Return the (X, Y) coordinate for the center point of the cell that contains the specified text.  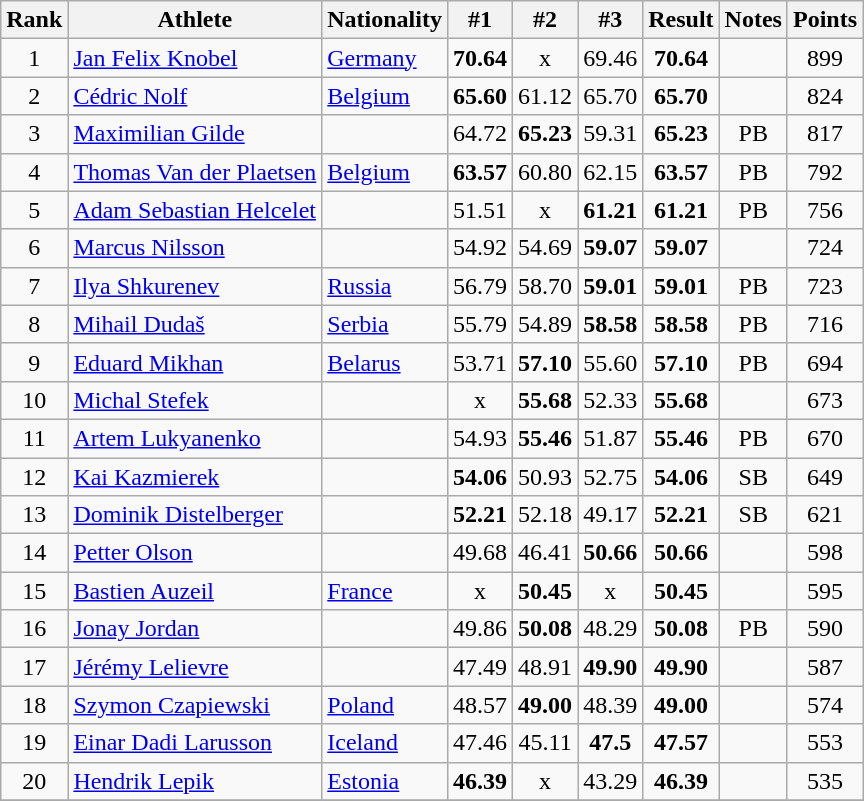
49.68 (480, 553)
49.17 (610, 515)
54.89 (546, 324)
Eduard Mikhan (195, 362)
47.57 (681, 743)
Michal Stefek (195, 400)
723 (824, 286)
587 (824, 667)
47.5 (610, 743)
17 (34, 667)
824 (824, 96)
52.75 (610, 477)
47.46 (480, 743)
1 (34, 58)
15 (34, 591)
724 (824, 248)
Result (681, 20)
Germany (385, 58)
59.31 (610, 134)
Kai Kazmierek (195, 477)
Hendrik Lepik (195, 781)
Jan Felix Knobel (195, 58)
48.29 (610, 629)
670 (824, 438)
649 (824, 477)
Poland (385, 705)
65.60 (480, 96)
64.72 (480, 134)
54.69 (546, 248)
#2 (546, 20)
Marcus Nilsson (195, 248)
18 (34, 705)
6 (34, 248)
54.93 (480, 438)
14 (34, 553)
Einar Dadi Larusson (195, 743)
Cédric Nolf (195, 96)
43.29 (610, 781)
553 (824, 743)
Nationality (385, 20)
Szymon Czapiewski (195, 705)
Jérémy Lelievre (195, 667)
53.71 (480, 362)
51.51 (480, 210)
45.11 (546, 743)
Adam Sebastian Helcelet (195, 210)
Estonia (385, 781)
13 (34, 515)
52.18 (546, 515)
58.70 (546, 286)
69.46 (610, 58)
574 (824, 705)
12 (34, 477)
46.41 (546, 553)
Athlete (195, 20)
Serbia (385, 324)
716 (824, 324)
Petter Olson (195, 553)
60.80 (546, 172)
7 (34, 286)
Belarus (385, 362)
4 (34, 172)
694 (824, 362)
#1 (480, 20)
11 (34, 438)
595 (824, 591)
48.39 (610, 705)
16 (34, 629)
54.92 (480, 248)
2 (34, 96)
51.87 (610, 438)
55.79 (480, 324)
598 (824, 553)
Ilya Shkurenev (195, 286)
55.60 (610, 362)
Thomas Van der Plaetsen (195, 172)
535 (824, 781)
Maximilian Gilde (195, 134)
3 (34, 134)
50.93 (546, 477)
Bastien Auzeil (195, 591)
621 (824, 515)
49.86 (480, 629)
56.79 (480, 286)
5 (34, 210)
France (385, 591)
19 (34, 743)
8 (34, 324)
20 (34, 781)
#3 (610, 20)
52.33 (610, 400)
673 (824, 400)
590 (824, 629)
Points (824, 20)
48.91 (546, 667)
62.15 (610, 172)
48.57 (480, 705)
817 (824, 134)
Iceland (385, 743)
792 (824, 172)
Artem Lukyanenko (195, 438)
10 (34, 400)
Russia (385, 286)
Mihail Dudaš (195, 324)
61.12 (546, 96)
756 (824, 210)
9 (34, 362)
Rank (34, 20)
Jonay Jordan (195, 629)
47.49 (480, 667)
899 (824, 58)
Dominik Distelberger (195, 515)
Notes (753, 20)
